Determine the [X, Y] coordinate at the center of the cell enclosing the given text.  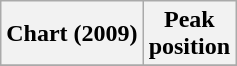
Chart (2009) [72, 34]
Peakposition [189, 34]
